Scan for the cell matching the given text and deliver its [x, y] coordinate at center. 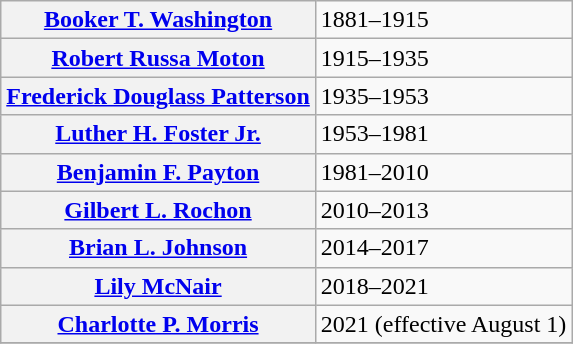
Lily McNair [158, 286]
Luther H. Foster Jr. [158, 134]
1881–1915 [444, 20]
Frederick Douglass Patterson [158, 96]
Benjamin F. Payton [158, 172]
2010–2013 [444, 210]
2014–2017 [444, 248]
1915–1935 [444, 58]
Robert Russa Moton [158, 58]
2018–2021 [444, 286]
1981–2010 [444, 172]
Brian L. Johnson [158, 248]
Gilbert L. Rochon [158, 210]
Charlotte P. Morris [158, 324]
1935–1953 [444, 96]
2021 (effective August 1) [444, 324]
1953–1981 [444, 134]
Booker T. Washington [158, 20]
